Pinpoint the cell where the given text exists, returning its [X, Y] midpoint coordinate. 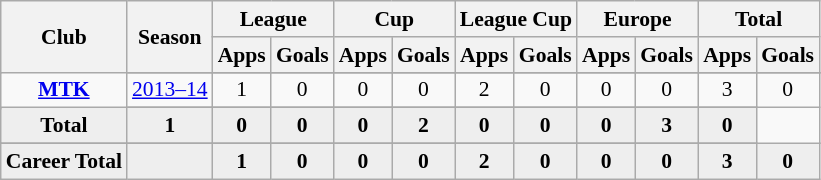
Cup [394, 19]
Career Total [64, 162]
2013–14 [170, 90]
Season [170, 36]
Club [64, 36]
Europe [638, 19]
MTK [64, 90]
League Cup [516, 19]
League [274, 19]
